From the cell containing the given text, extract its center point as [X, Y] coordinate. 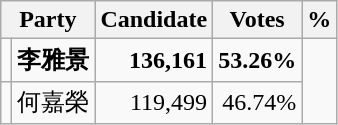
136,161 [154, 60]
53.26% [258, 60]
Votes [258, 20]
李雅景 [54, 60]
Party [48, 20]
119,499 [154, 102]
Candidate [154, 20]
46.74% [258, 102]
% [320, 20]
何嘉榮 [54, 102]
